Identify which cell holds the provided text, then report its [x, y] central coordinate. 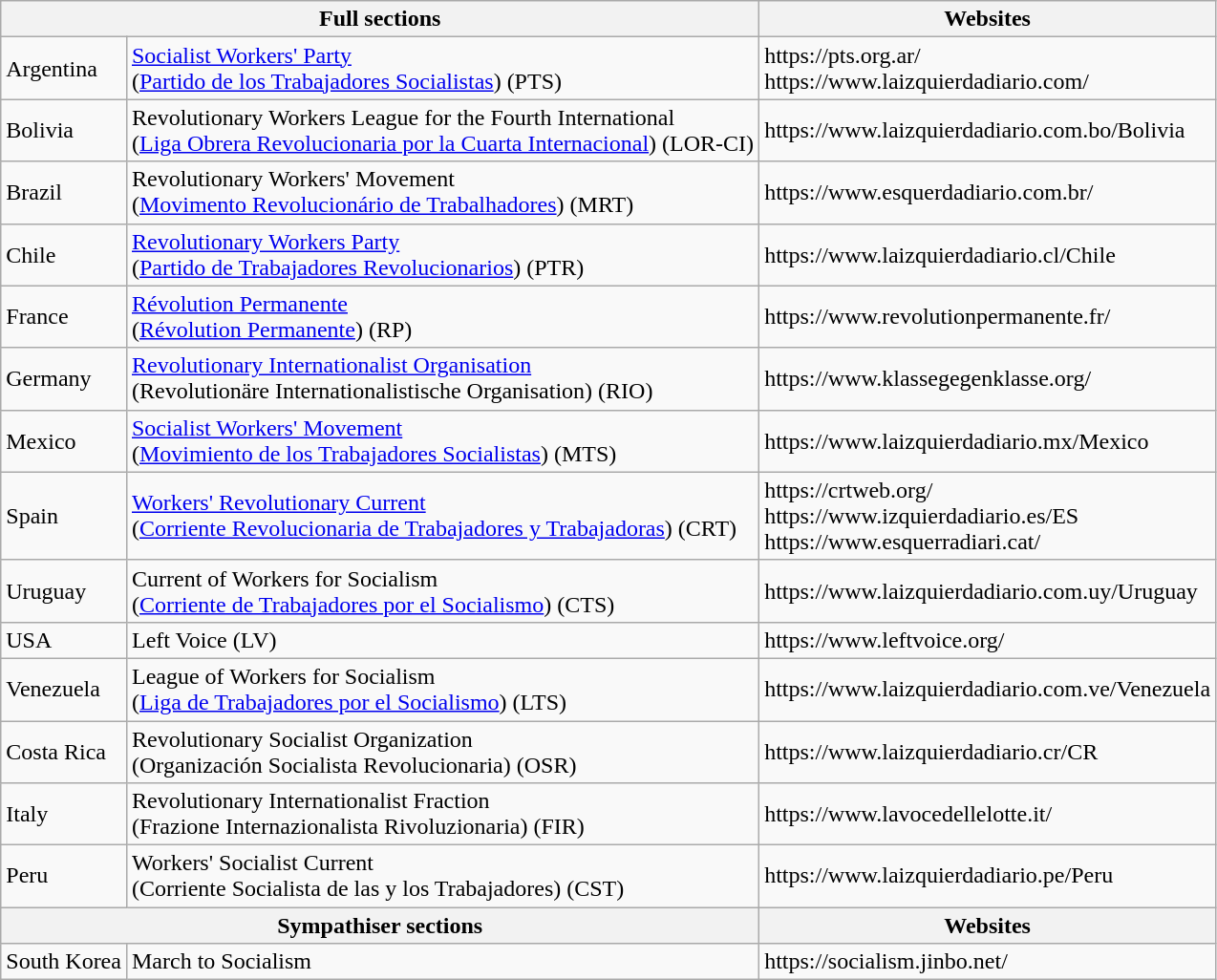
Socialist Workers' Movement(Movimiento de los Trabajadores Socialistas) (MTS) [442, 441]
https://www.esquerdadiario.com.br/ [988, 193]
https://www.klassegegenklasse.org/ [988, 378]
https://www.laizquierdadiario.mx/Mexico [988, 441]
Revolutionary Internationalist Organisation(Revolutionäre Internationalistische Organisation) (RIO) [442, 378]
Revolutionary Workers Party(Partido de Trabajadores Revolucionarios) (PTR) [442, 254]
Italy [64, 814]
https://www.laizquierdadiario.pe/Peru [988, 877]
Revolutionary Workers League for the Fourth International(Liga Obrera Revolucionaria por la Cuarta Internacional) (LOR-CI) [442, 130]
Uruguay [64, 590]
https://crtweb.org/ https://www.izquierdadiario.es/ES https://www.esquerradiari.cat/ [988, 516]
USA [64, 640]
https://www.lavocedellelotte.it/ [988, 814]
Full sections [380, 19]
Workers' Socialist Current(Corriente Socialista de las y los Trabajadores) (CST) [442, 877]
Bolivia [64, 130]
Germany [64, 378]
Révolution Permanente(Révolution Permanente) (RP) [442, 317]
March to Socialism [442, 962]
https://www.laizquierdadiario.cr/CR [988, 751]
Current of Workers for Socialism(Corriente de Trabajadores por el Socialismo) (CTS) [442, 590]
https://www.laizquierdadiario.cl/Chile [988, 254]
Mexico [64, 441]
https://www.laizquierdadiario.com.ve/Venezuela [988, 690]
https://www.leftvoice.org/ [988, 640]
https://www.revolutionpermanente.fr/ [988, 317]
https://socialism.jinbo.net/ [988, 962]
Left Voice (LV) [442, 640]
Workers' Revolutionary Current(Corriente Revolucionaria de Trabajadores y Trabajadoras) (CRT) [442, 516]
https://www.laizquierdadiario.com.bo/Bolivia [988, 130]
League of Workers for Socialism(Liga de Trabajadores por el Socialismo) (LTS) [442, 690]
Revolutionary Internationalist Fraction(Frazione Internazionalista Rivoluzionaria) (FIR) [442, 814]
Revolutionary Workers' Movement(Movimento Revolucionário de Trabalhadores) (MRT) [442, 193]
Argentina [64, 69]
Socialist Workers' Party(Partido de los Trabajadores Socialistas) (PTS) [442, 69]
https://pts.org.ar/ https://www.laizquierdadiario.com/ [988, 69]
Brazil [64, 193]
South Korea [64, 962]
France [64, 317]
Spain [64, 516]
Revolutionary Socialist Organization(Organización Socialista Revolucionaria) (OSR) [442, 751]
Venezuela [64, 690]
Costa Rica [64, 751]
https://www.laizquierdadiario.com.uy/Uruguay [988, 590]
Peru [64, 877]
Chile [64, 254]
Sympathiser sections [380, 926]
